Identify which cell holds the provided text, then report its [x, y] central coordinate. 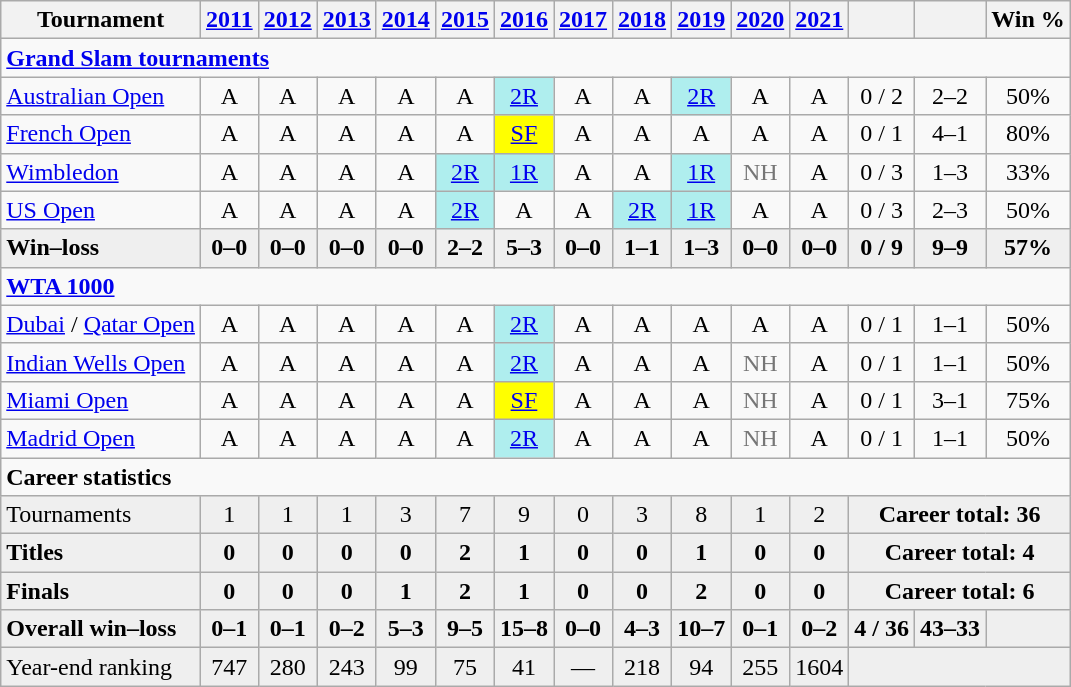
243 [346, 667]
Tournaments [101, 515]
Finals [101, 591]
255 [760, 667]
280 [288, 667]
9–9 [950, 248]
2020 [760, 20]
Madrid Open [101, 438]
2015 [464, 20]
4 / 36 [882, 629]
2018 [642, 20]
99 [406, 667]
2012 [288, 20]
94 [702, 667]
Miami Open [101, 400]
1604 [820, 667]
US Open [101, 210]
9–5 [464, 629]
9 [524, 515]
Overall win–loss [101, 629]
Australian Open [101, 96]
Indian Wells Open [101, 362]
747 [229, 667]
33% [1028, 172]
2017 [584, 20]
4–1 [950, 134]
Career total: 6 [960, 591]
0 / 2 [882, 96]
Career statistics [536, 477]
3–1 [950, 400]
0 / 9 [882, 248]
Wimbledon [101, 172]
43–33 [950, 629]
2013 [346, 20]
WTA 1000 [536, 286]
2019 [702, 20]
57% [1028, 248]
41 [524, 667]
Grand Slam tournaments [536, 58]
Career total: 36 [960, 515]
218 [642, 667]
2021 [820, 20]
Career total: 4 [960, 553]
75 [464, 667]
10–7 [702, 629]
Year-end ranking [101, 667]
Win–loss [101, 248]
8 [702, 515]
4–3 [642, 629]
Tournament [101, 20]
Win % [1028, 20]
2014 [406, 20]
Titles [101, 553]
80% [1028, 134]
Dubai / Qatar Open [101, 324]
French Open [101, 134]
7 [464, 515]
15–8 [524, 629]
2011 [229, 20]
2016 [524, 20]
— [584, 667]
2–3 [950, 210]
75% [1028, 400]
